Pinpoint the cell where the given text exists, returning its [X, Y] midpoint coordinate. 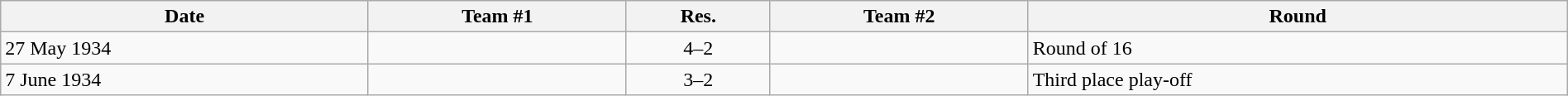
Round [1298, 17]
Team #2 [899, 17]
Round of 16 [1298, 48]
3–2 [698, 79]
27 May 1934 [185, 48]
Date [185, 17]
4–2 [698, 48]
7 June 1934 [185, 79]
Team #1 [497, 17]
Third place play-off [1298, 79]
Res. [698, 17]
